Search for the cell housing the specified text and yield its (X, Y) center coordinate. 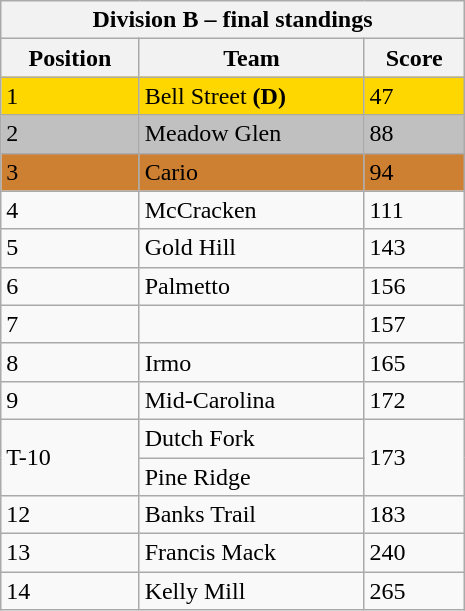
8 (70, 362)
12 (70, 515)
5 (70, 248)
6 (70, 286)
2 (70, 134)
Score (414, 58)
111 (414, 210)
172 (414, 400)
McCracken (252, 210)
Pine Ridge (252, 477)
183 (414, 515)
9 (70, 400)
47 (414, 96)
Position (70, 58)
Bell Street (D) (252, 96)
156 (414, 286)
Mid-Carolina (252, 400)
Francis Mack (252, 553)
143 (414, 248)
Irmo (252, 362)
88 (414, 134)
157 (414, 324)
Cario (252, 172)
265 (414, 591)
94 (414, 172)
Gold Hill (252, 248)
14 (70, 591)
T-10 (70, 457)
Division B – final standings (233, 20)
Dutch Fork (252, 438)
Team (252, 58)
7 (70, 324)
Banks Trail (252, 515)
Kelly Mill (252, 591)
3 (70, 172)
Palmetto (252, 286)
173 (414, 457)
13 (70, 553)
240 (414, 553)
4 (70, 210)
165 (414, 362)
Meadow Glen (252, 134)
1 (70, 96)
